From the cell containing the given text, extract its center point as (x, y) coordinate. 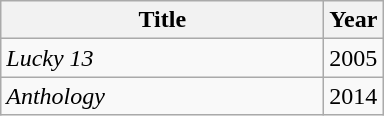
2014 (354, 96)
Lucky 13 (162, 58)
2005 (354, 58)
Year (354, 20)
Anthology (162, 96)
Title (162, 20)
